Extract the (x, y) coordinate from the center of the cell holding the provided text.  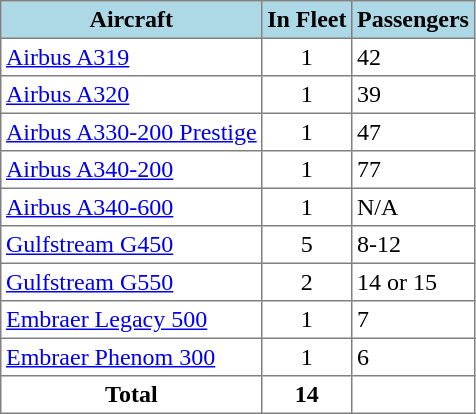
Embraer Phenom 300 (132, 357)
8-12 (413, 245)
Airbus A319 (132, 57)
5 (307, 245)
Embraer Legacy 500 (132, 320)
14 (307, 395)
6 (413, 357)
Total (132, 395)
Airbus A320 (132, 95)
42 (413, 57)
Airbus A330-200 Prestige (132, 132)
47 (413, 132)
N/A (413, 207)
77 (413, 170)
Gulfstream G450 (132, 245)
Gulfstream G550 (132, 282)
Airbus A340-600 (132, 207)
2 (307, 282)
Passengers (413, 20)
14 or 15 (413, 282)
7 (413, 320)
Aircraft (132, 20)
39 (413, 95)
Airbus A340-200 (132, 170)
In Fleet (307, 20)
